Capture the cell that displays the provided text and extract its [X, Y] central coordinate. 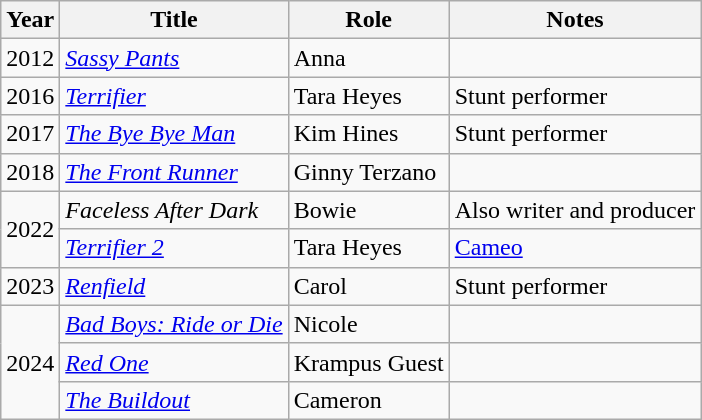
Anna [368, 58]
The Bye Bye Man [174, 134]
2022 [30, 229]
2012 [30, 58]
Carol [368, 286]
Cameron [368, 400]
Faceless After Dark [174, 210]
2024 [30, 362]
Role [368, 20]
The Front Runner [174, 172]
Also writer and producer [575, 210]
Bad Boys: Ride or Die [174, 324]
2018 [30, 172]
Nicole [368, 324]
Terrifier [174, 96]
Terrifier 2 [174, 248]
Sassy Pants [174, 58]
Year [30, 20]
Krampus Guest [368, 362]
Notes [575, 20]
Red One [174, 362]
Title [174, 20]
2017 [30, 134]
Bowie [368, 210]
The Buildout [174, 400]
Cameo [575, 248]
Renfield [174, 286]
2016 [30, 96]
Kim Hines [368, 134]
2023 [30, 286]
Ginny Terzano [368, 172]
